Detect which cell encompasses the target text, then output its (X, Y) center coordinate. 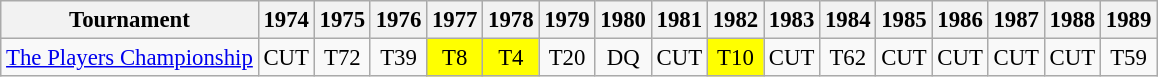
1976 (398, 20)
T39 (398, 58)
1987 (1016, 20)
1974 (286, 20)
T59 (1128, 58)
1989 (1128, 20)
1975 (342, 20)
T62 (848, 58)
1981 (679, 20)
T20 (567, 58)
T10 (735, 58)
1978 (511, 20)
DQ (623, 58)
1982 (735, 20)
1980 (623, 20)
1986 (960, 20)
1979 (567, 20)
T72 (342, 58)
Tournament (130, 20)
T4 (511, 58)
1983 (792, 20)
1977 (455, 20)
The Players Championship (130, 58)
1988 (1072, 20)
1985 (904, 20)
T8 (455, 58)
1984 (848, 20)
